Return the (X, Y) coordinate for the center point of the cell that contains the specified text.  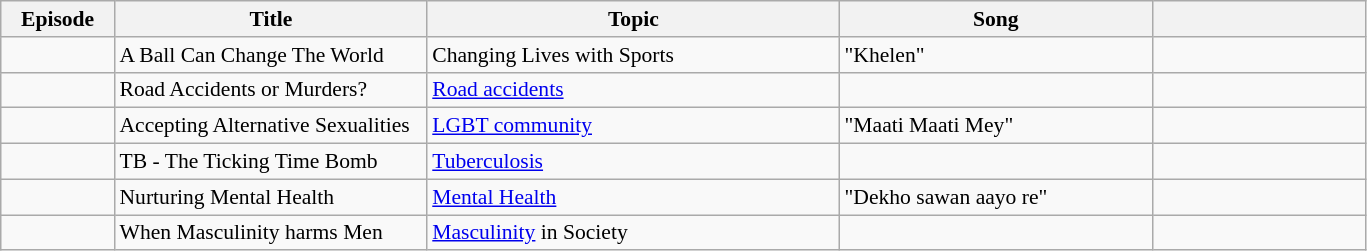
Mental Health (633, 197)
Nurturing Mental Health (270, 197)
TB - The Ticking Time Bomb (270, 162)
"Maati Maati Mey" (996, 126)
Tuberculosis (633, 162)
Topic (633, 19)
"Khelen" (996, 55)
When Masculinity harms Men (270, 233)
Changing Lives with Sports (633, 55)
Accepting Alternative Sexualities (270, 126)
Road accidents (633, 90)
Road Accidents or Murders? (270, 90)
"Dekho sawan aayo re" (996, 197)
Masculinity in Society (633, 233)
LGBT community (633, 126)
A Ball Can Change The World (270, 55)
Title (270, 19)
Song (996, 19)
Episode (58, 19)
